Determine the [x, y] coordinate at the center of the cell enclosing the given text.  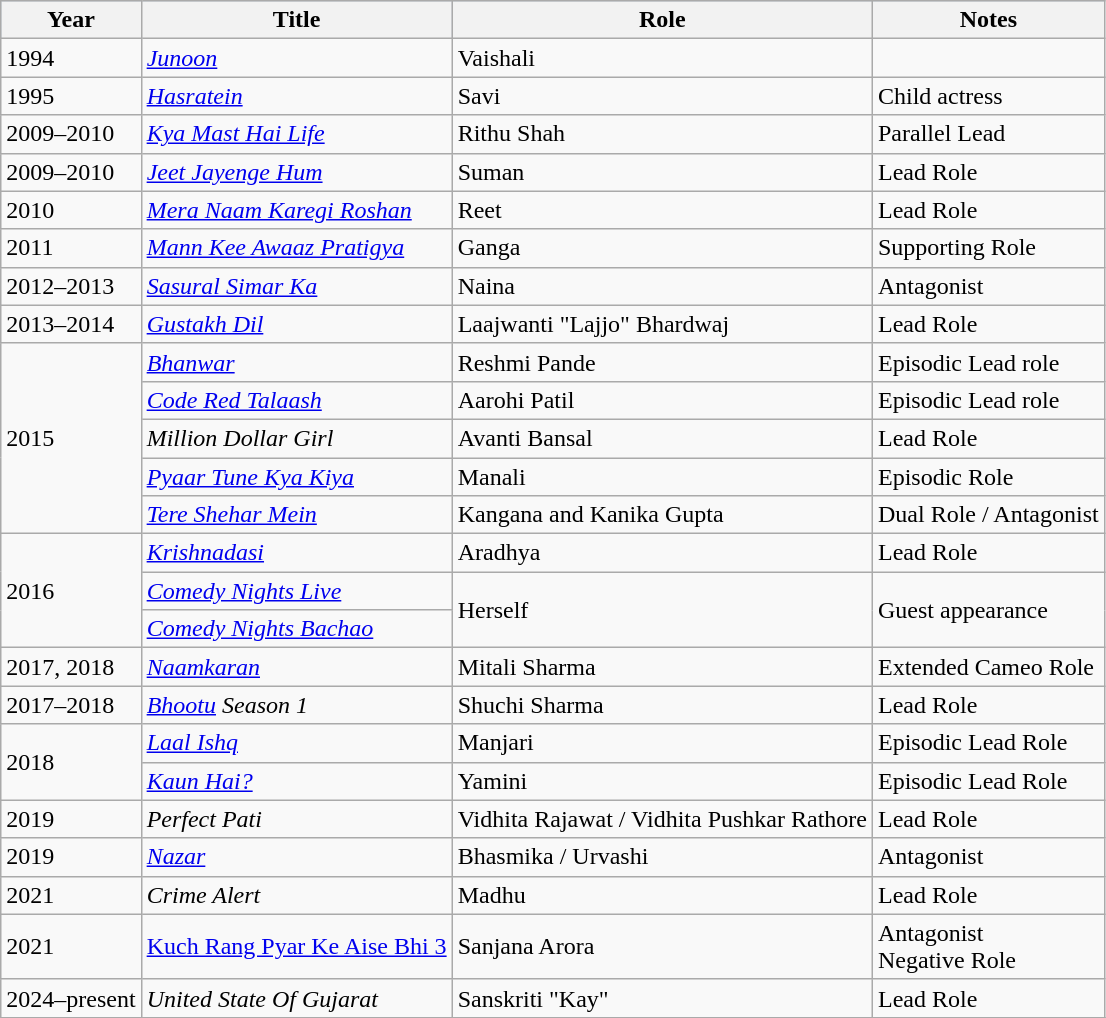
AntagonistNegative Role [988, 946]
Reet [662, 210]
Nazar [296, 857]
Suman [662, 172]
2013–2014 [71, 324]
Comedy Nights Live [296, 591]
Aradhya [662, 553]
Vaishali [662, 58]
Reshmi Pande [662, 362]
Sasural Simar Ka [296, 286]
Krishnadasi [296, 553]
2010 [71, 210]
2012–2013 [71, 286]
Sanskriti "Kay" [662, 998]
Naina [662, 286]
2016 [71, 591]
United State Of Gujarat [296, 998]
Code Red Talaash [296, 400]
Avanti Bansal [662, 438]
Kaun Hai? [296, 781]
Madhu [662, 895]
1994 [71, 58]
Extended Cameo Role [988, 667]
Bhootu Season 1 [296, 705]
Comedy Nights Bachao [296, 629]
Laajwanti "Lajjo" Bhardwaj [662, 324]
Aarohi Patil [662, 400]
Notes [988, 20]
Jeet Jayenge Hum [296, 172]
Shuchi Sharma [662, 705]
Mitali Sharma [662, 667]
Million Dollar Girl [296, 438]
Title [296, 20]
Sanjana Arora [662, 946]
Naamkaran [296, 667]
Year [71, 20]
2011 [71, 248]
Crime Alert [296, 895]
Kya Mast Hai Life [296, 134]
Junoon [296, 58]
Bhanwar [296, 362]
2024–present [71, 998]
2015 [71, 438]
Bhasmika / Urvashi [662, 857]
Ganga [662, 248]
2018 [71, 762]
Rithu Shah [662, 134]
Mann Kee Awaaz Pratigya [296, 248]
2017–2018 [71, 705]
Gustakh Dil [296, 324]
Supporting Role [988, 248]
Guest appearance [988, 610]
2017, 2018 [71, 667]
Hasratein [296, 96]
Kangana and Kanika Gupta [662, 515]
Tere Shehar Mein [296, 515]
Role [662, 20]
Child actress [988, 96]
Parallel Lead [988, 134]
Manjari [662, 743]
Mera Naam Karegi Roshan [296, 210]
Kuch Rang Pyar Ke Aise Bhi 3 [296, 946]
Dual Role / Antagonist [988, 515]
Savi [662, 96]
Yamini [662, 781]
Herself [662, 610]
Vidhita Rajawat / Vidhita Pushkar Rathore [662, 819]
1995 [71, 96]
Episodic Role [988, 477]
Laal Ishq [296, 743]
Pyaar Tune Kya Kiya [296, 477]
Perfect Pati [296, 819]
Manali [662, 477]
